Find where the given text appears and provide that cell's center as [X, Y] coordinate. 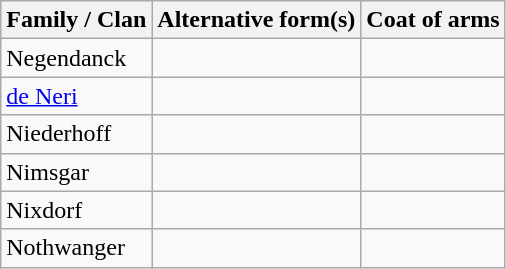
Alternative form(s) [256, 20]
Coat of arms [433, 20]
Nothwanger [76, 248]
Family / Clan [76, 20]
Negendanck [76, 58]
Nimsgar [76, 172]
Niederhoff [76, 134]
Nixdorf [76, 210]
de Neri [76, 96]
